Scan for the cell matching the given text and deliver its (x, y) coordinate at center. 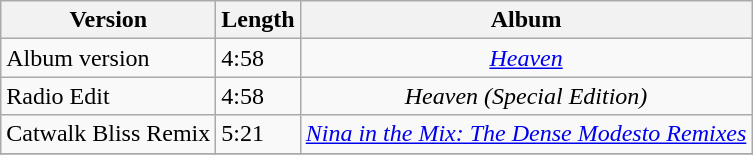
Album (526, 20)
Length (258, 20)
Version (108, 20)
Album version (108, 58)
Nina in the Mix: The Dense Modesto Remixes (526, 134)
Heaven (Special Edition) (526, 96)
Heaven (526, 58)
Catwalk Bliss Remix (108, 134)
5:21 (258, 134)
Radio Edit (108, 96)
